Provide the [X, Y] coordinate of the cell's center where the given text is located.  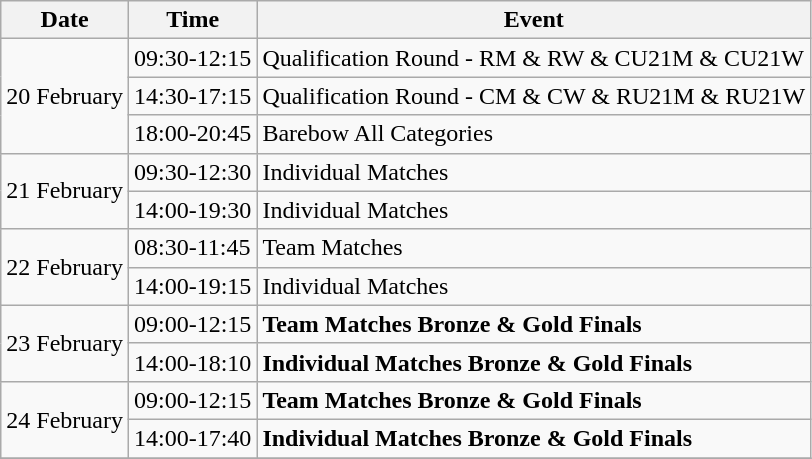
21 February [65, 191]
Time [192, 20]
09:30-12:30 [192, 172]
Date [65, 20]
14:00-18:10 [192, 362]
Qualification Round - RM & RW & CU21M & CU21W [534, 58]
14:30-17:15 [192, 96]
Barebow All Categories [534, 134]
14:00-19:30 [192, 210]
Team Matches [534, 248]
08:30-11:45 [192, 248]
24 February [65, 419]
14:00-17:40 [192, 438]
14:00-19:15 [192, 286]
22 February [65, 267]
Event [534, 20]
09:30-12:15 [192, 58]
20 February [65, 96]
18:00-20:45 [192, 134]
Qualification Round - CM & CW & RU21M & RU21W [534, 96]
23 February [65, 343]
